For the text-containing cell, return its midpoint in [x, y] coordinate format. 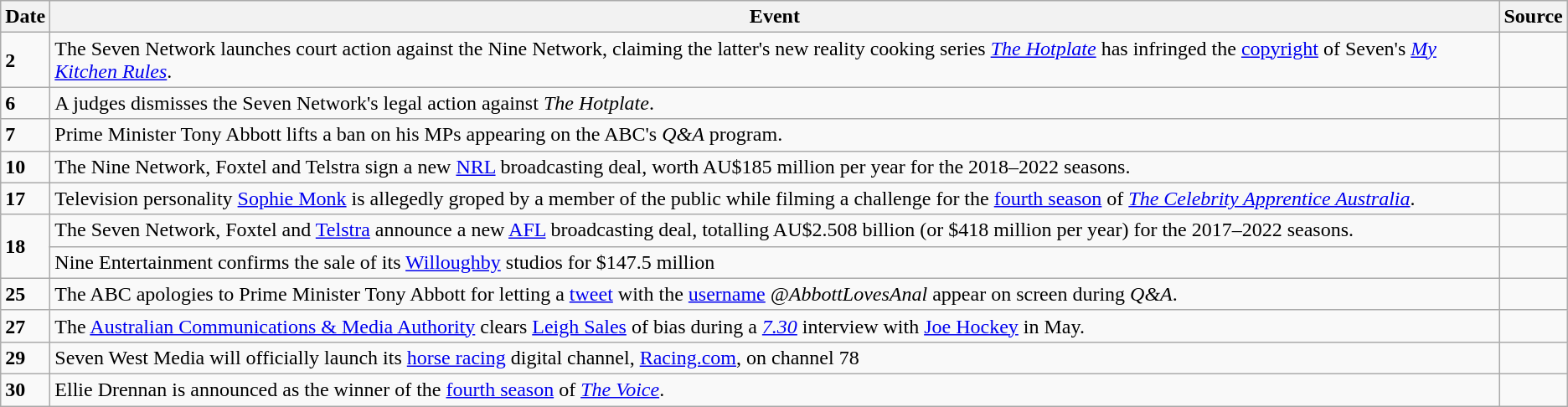
17 [25, 198]
6 [25, 103]
Prime Minister Tony Abbott lifts a ban on his MPs appearing on the ABC's Q&A program. [775, 135]
18 [25, 246]
2 [25, 60]
Source [1533, 17]
7 [25, 135]
Date [25, 17]
The Nine Network, Foxtel and Telstra sign a new NRL broadcasting deal, worth AU$185 million per year for the 2018–2022 seasons. [775, 167]
Event [775, 17]
10 [25, 167]
A judges dismisses the Seven Network's legal action against The Hotplate. [775, 103]
Seven West Media will officially launch its horse racing digital channel, Racing.com, on channel 78 [775, 358]
25 [25, 294]
30 [25, 389]
Ellie Drennan is announced as the winner of the fourth season of The Voice. [775, 389]
27 [25, 326]
29 [25, 358]
The ABC apologies to Prime Minister Tony Abbott for letting a tweet with the username @AbbottLovesAnal appear on screen during Q&A. [775, 294]
Nine Entertainment confirms the sale of its Willoughby studios for $147.5 million [775, 262]
The Australian Communications & Media Authority clears Leigh Sales of bias during a 7.30 interview with Joe Hockey in May. [775, 326]
